Pinpoint the cell where the given text exists, returning its [X, Y] midpoint coordinate. 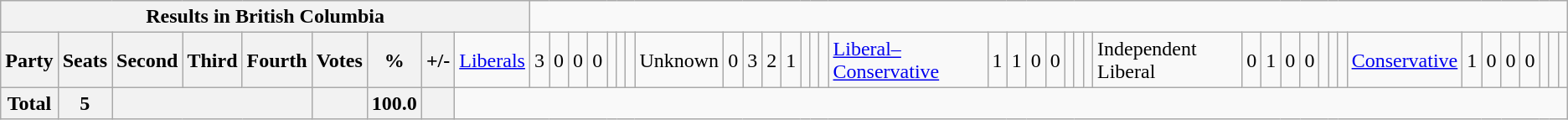
Seats [85, 60]
Fourth [276, 60]
Liberal–Conservative [908, 60]
Independent Liberal [1168, 60]
Party [29, 60]
Votes [339, 60]
2 [772, 60]
5 [85, 103]
100.0 [394, 103]
Second [147, 60]
Total [29, 103]
Third [213, 60]
Liberals [493, 60]
Results in British Columbia [266, 17]
Conservative [1405, 60]
% [394, 60]
Unknown [679, 60]
+/- [437, 60]
